From the cell containing the given text, extract its center point as (X, Y) coordinate. 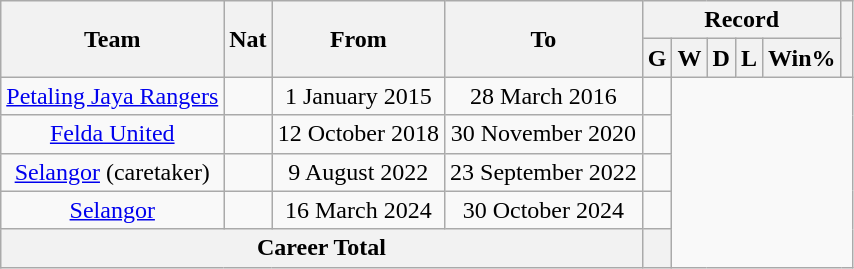
30 October 2024 (544, 210)
G (657, 58)
Felda United (112, 134)
28 March 2016 (544, 96)
From (358, 39)
Team (112, 39)
9 August 2022 (358, 172)
12 October 2018 (358, 134)
Selangor (caretaker) (112, 172)
Career Total (322, 248)
D (721, 58)
To (544, 39)
Record (742, 20)
30 November 2020 (544, 134)
16 March 2024 (358, 210)
L (748, 58)
Nat (248, 39)
23 September 2022 (544, 172)
Selangor (112, 210)
Win% (802, 58)
W (690, 58)
1 January 2015 (358, 96)
Petaling Jaya Rangers (112, 96)
